Search for the cell housing the specified text and yield its (X, Y) center coordinate. 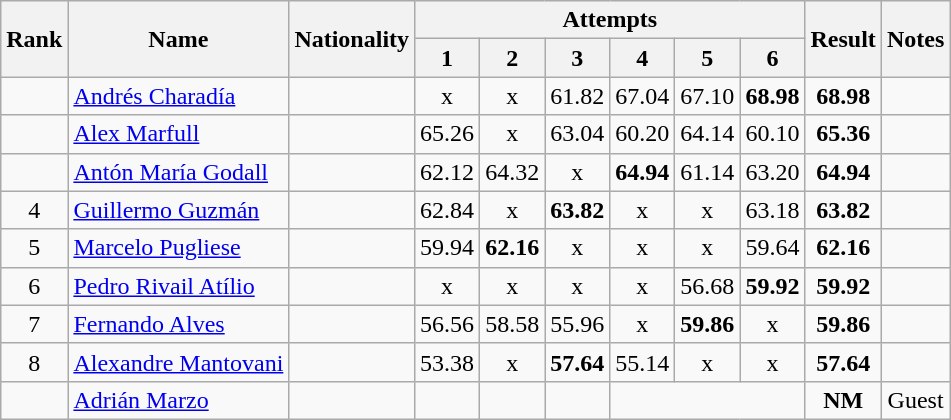
2 (512, 58)
67.04 (642, 96)
63.18 (772, 210)
Fernando Alves (178, 324)
64.32 (512, 172)
65.26 (448, 134)
7 (34, 324)
Andrés Charadía (178, 96)
53.38 (448, 362)
Guest (915, 400)
60.20 (642, 134)
64.14 (708, 134)
NM (843, 400)
Attempts (610, 20)
Name (178, 39)
60.10 (772, 134)
56.56 (448, 324)
Pedro Rivail Atílio (178, 286)
62.84 (448, 210)
8 (34, 362)
Guillermo Guzmán (178, 210)
1 (448, 58)
59.64 (772, 248)
63.04 (578, 134)
55.14 (642, 362)
55.96 (578, 324)
65.36 (843, 134)
Marcelo Pugliese (178, 248)
3 (578, 58)
Result (843, 39)
67.10 (708, 96)
56.68 (708, 286)
Alexandre Mantovani (178, 362)
58.58 (512, 324)
Alex Marfull (178, 134)
62.12 (448, 172)
61.82 (578, 96)
Adrián Marzo (178, 400)
61.14 (708, 172)
59.94 (448, 248)
Notes (915, 39)
63.20 (772, 172)
Nationality (352, 39)
Antón María Godall (178, 172)
Rank (34, 39)
